From the cell containing the given text, extract its center point as (X, Y) coordinate. 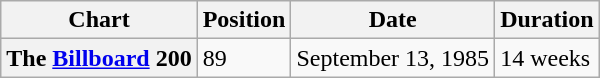
Position (244, 20)
89 (244, 58)
Chart (99, 20)
The Billboard 200 (99, 58)
Duration (547, 20)
Date (393, 20)
14 weeks (547, 58)
September 13, 1985 (393, 58)
